Extract the [X, Y] coordinate from the center of the cell holding the provided text.  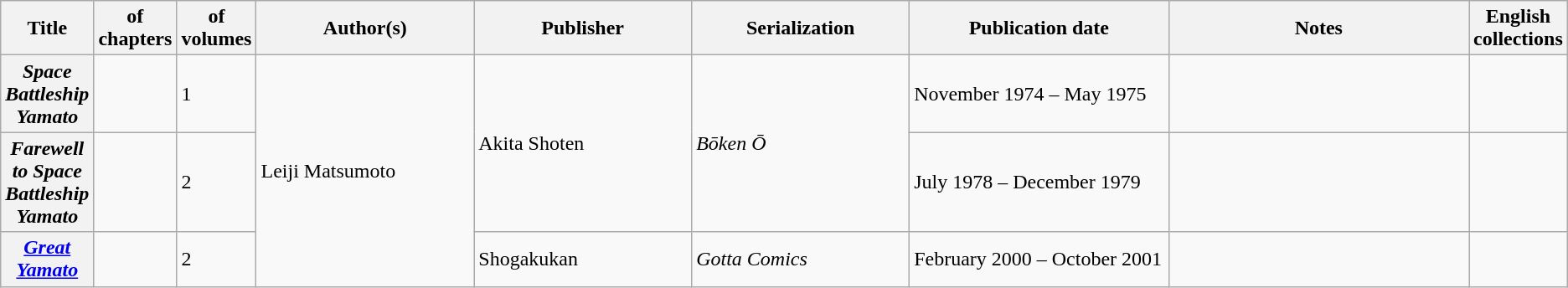
Serialization [801, 28]
Space Battleship Yamato [47, 94]
Akita Shoten [583, 144]
Title [47, 28]
Farewell to Space Battleship Yamato [47, 183]
Shogakukan [583, 260]
English collections [1519, 28]
Publication date [1039, 28]
Notes [1318, 28]
Author(s) [365, 28]
February 2000 – October 2001 [1039, 260]
Great Yamato [47, 260]
Bōken Ō [801, 144]
Gotta Comics [801, 260]
of volumes [216, 28]
November 1974 – May 1975 [1039, 94]
Publisher [583, 28]
Leiji Matsumoto [365, 171]
July 1978 – December 1979 [1039, 183]
1 [216, 94]
of chapters [136, 28]
